Detect which cell encompasses the target text, then output its (X, Y) center coordinate. 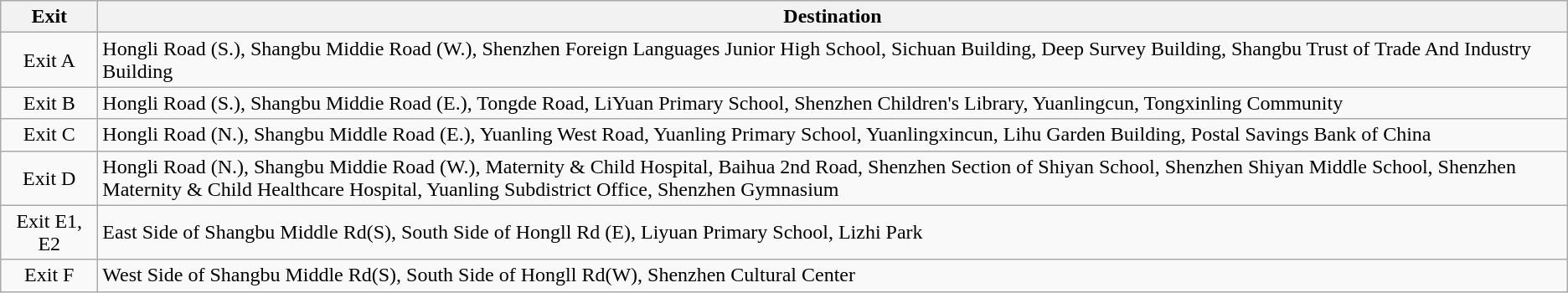
Exit D (49, 177)
Exit B (49, 103)
Exit A (49, 60)
Exit C (49, 135)
Exit (49, 17)
Hongli Road (S.), Shangbu Middie Road (E.), Tongde Road, LiYuan Primary School, Shenzhen Children's Library, Yuanlingcun, Tongxinling Community (833, 103)
Exit F (49, 275)
East Side of Shangbu Middle Rd(S), South Side of Hongll Rd (E), Liyuan Primary School, Lizhi Park (833, 233)
Exit E1, E2 (49, 233)
West Side of Shangbu Middle Rd(S), South Side of Hongll Rd(W), Shenzhen Cultural Center (833, 275)
Destination (833, 17)
